Locate the cell with the specified text and output its [X, Y] center coordinate. 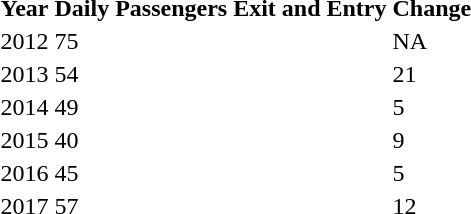
49 [220, 107]
54 [220, 74]
75 [220, 41]
45 [220, 173]
40 [220, 140]
